Scan for the cell matching the given text and deliver its (x, y) coordinate at center. 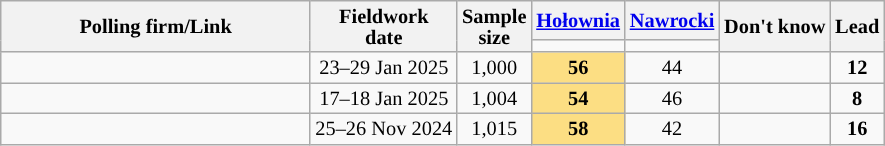
12 (857, 68)
1,004 (494, 98)
17–18 Jan 2025 (384, 98)
56 (578, 68)
Polling firm/Link (156, 26)
46 (672, 98)
Hołownia (578, 20)
44 (672, 68)
25–26 Nov 2024 (384, 128)
Lead (857, 26)
Samplesize (494, 26)
54 (578, 98)
16 (857, 128)
23–29 Jan 2025 (384, 68)
42 (672, 128)
1,000 (494, 68)
Nawrocki (672, 20)
58 (578, 128)
8 (857, 98)
Fieldworkdate (384, 26)
1,015 (494, 128)
Don't know (774, 26)
